Determine the [x, y] coordinate at the center of the cell enclosing the given text.  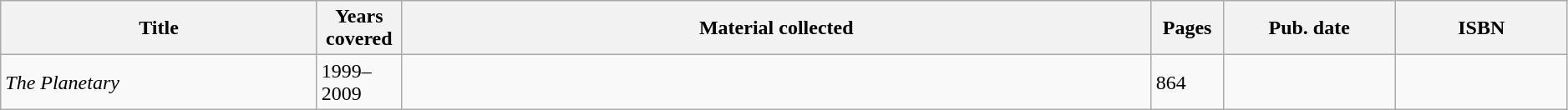
Material collected [776, 28]
The Planetary [159, 82]
864 [1187, 82]
1999–2009 [359, 82]
Pages [1187, 28]
Pub. date [1309, 28]
Title [159, 28]
ISBN [1481, 28]
Years covered [359, 28]
